From the cell containing the given text, extract its center point as [x, y] coordinate. 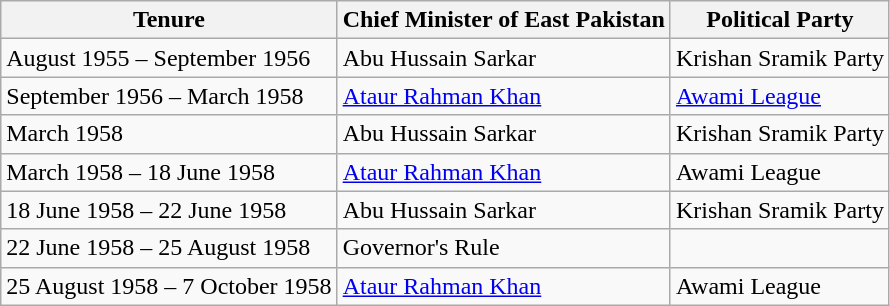
August 1955 – September 1956 [169, 58]
22 June 1958 – 25 August 1958 [169, 248]
Governor's Rule [504, 248]
September 1956 – March 1958 [169, 96]
Political Party [780, 20]
18 June 1958 – 22 June 1958 [169, 210]
March 1958 [169, 134]
25 August 1958 – 7 October 1958 [169, 286]
Chief Minister of East Pakistan [504, 20]
Tenure [169, 20]
March 1958 – 18 June 1958 [169, 172]
